Provide the (X, Y) coordinate of the cell's center where the given text is located.  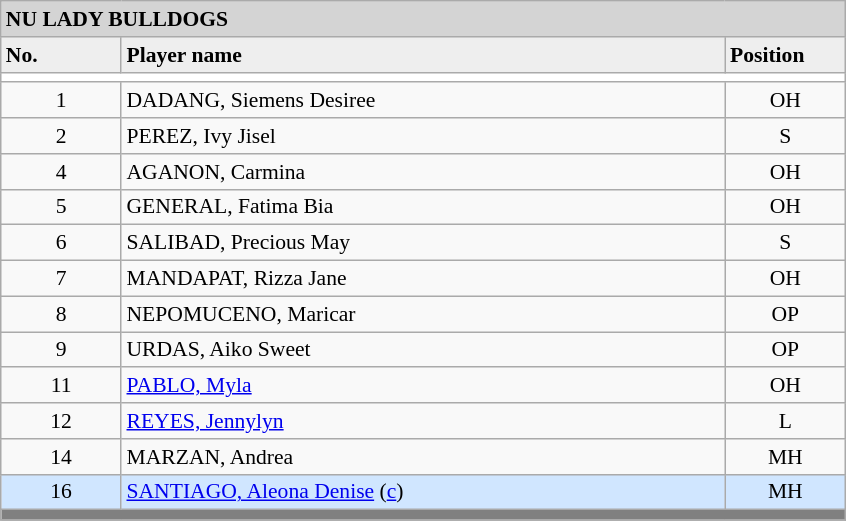
1 (62, 101)
REYES, Jennylyn (423, 421)
8 (62, 314)
7 (62, 279)
Position (786, 55)
SALIBAD, Precious May (423, 243)
URDAS, Aiko Sweet (423, 350)
DADANG, Siemens Desiree (423, 101)
SANTIAGO, Aleona Denise (c) (423, 492)
16 (62, 492)
GENERAL, Fatima Bia (423, 207)
4 (62, 172)
12 (62, 421)
2 (62, 136)
Player name (423, 55)
AGANON, Carmina (423, 172)
11 (62, 386)
9 (62, 350)
PABLO, Myla (423, 386)
NU LADY BULLDOGS (424, 19)
L (786, 421)
5 (62, 207)
PEREZ, Ivy Jisel (423, 136)
MANDAPAT, Rizza Jane (423, 279)
NEPOMUCENO, Maricar (423, 314)
6 (62, 243)
No. (62, 55)
14 (62, 457)
MARZAN, Andrea (423, 457)
